Detect which cell encompasses the target text, then output its [x, y] center coordinate. 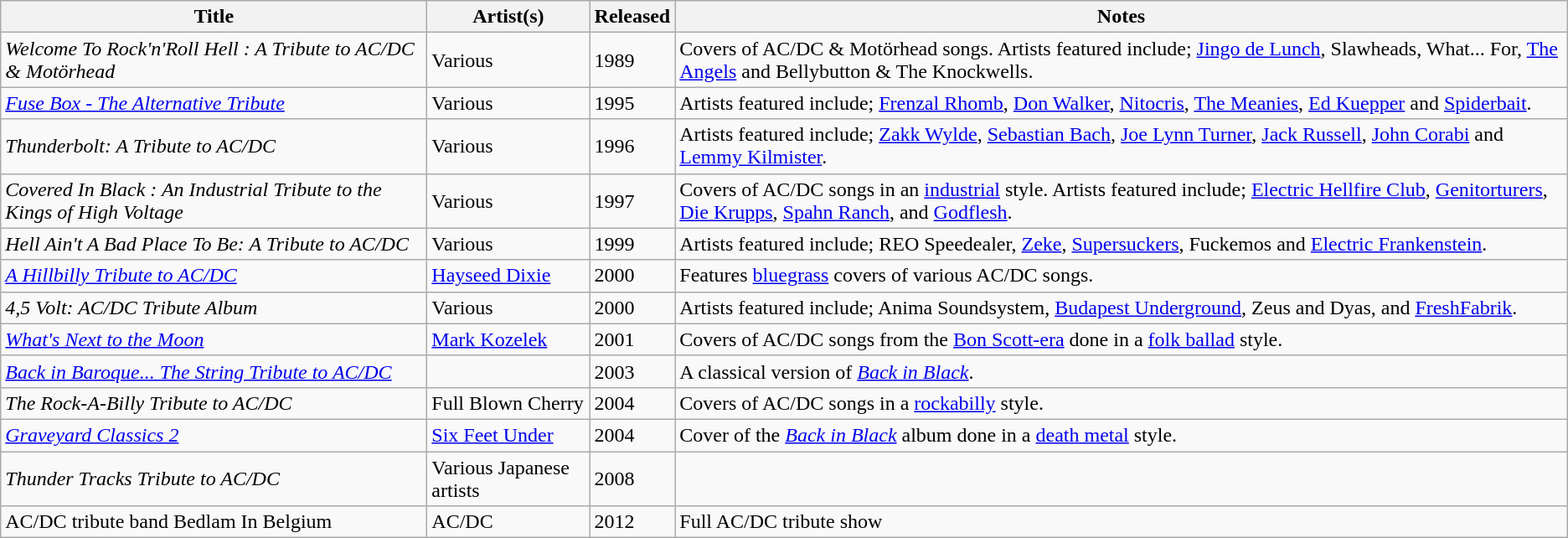
Covered In Black : An Industrial Tribute to the Kings of High Voltage [214, 201]
Cover of the Back in Black album done in a death metal style. [1121, 435]
The Rock-A-Billy Tribute to AC/DC [214, 403]
Thunder Tracks Tribute to AC/DC [214, 478]
1989 [632, 60]
AC/DC tribute band Bedlam In Belgium [214, 522]
Full AC/DC tribute show [1121, 522]
Mark Kozelek [508, 339]
1996 [632, 146]
Six Feet Under [508, 435]
Graveyard Classics 2 [214, 435]
Artists featured include; Anima Soundsystem, Budapest Underground, Zeus and Dyas, and FreshFabrik. [1121, 308]
A classical version of Back in Black. [1121, 371]
Title [214, 17]
Artist(s) [508, 17]
2001 [632, 339]
Back in Baroque... The String Tribute to AC/DC [214, 371]
Released [632, 17]
Covers of AC/DC & Motörhead songs. Artists featured include; Jingo de Lunch, Slawheads, What... For, The Angels and Bellybutton & The Knockwells. [1121, 60]
Welcome To Rock'n'Roll Hell : A Tribute to AC/DC & Motörhead [214, 60]
2003 [632, 371]
Fuse Box - The Alternative Tribute [214, 103]
What's Next to the Moon [214, 339]
2008 [632, 478]
Covers of AC/DC songs in an industrial style. Artists featured include; Electric Hellfire Club, Genitorturers, Die Krupps, Spahn Ranch, and Godflesh. [1121, 201]
Thunderbolt: A Tribute to AC/DC [214, 146]
Features bluegrass covers of various AC/DC songs. [1121, 276]
A Hillbilly Tribute to AC/DC [214, 276]
Artists featured include; REO Speedealer, Zeke, Supersuckers, Fuckemos and Electric Frankenstein. [1121, 244]
4,5 Volt: AC/DC Tribute Album [214, 308]
1997 [632, 201]
Full Blown Cherry [508, 403]
Covers of AC/DC songs from the Bon Scott-era done in a folk ballad style. [1121, 339]
1995 [632, 103]
Artists featured include; Frenzal Rhomb, Don Walker, Nitocris, The Meanies, Ed Kuepper and Spiderbait. [1121, 103]
Artists featured include; Zakk Wylde, Sebastian Bach, Joe Lynn Turner, Jack Russell, John Corabi and Lemmy Kilmister. [1121, 146]
Covers of AC/DC songs in a rockabilly style. [1121, 403]
1999 [632, 244]
2012 [632, 522]
Notes [1121, 17]
AC/DC [508, 522]
Various Japanese artists [508, 478]
Hayseed Dixie [508, 276]
Hell Ain't A Bad Place To Be: A Tribute to AC/DC [214, 244]
